For the text-containing cell, return its midpoint in [x, y] coordinate format. 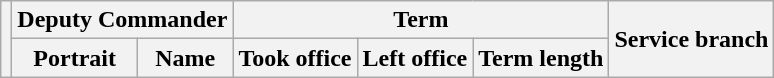
Service branch [692, 39]
Name [186, 58]
Deputy Commander [122, 20]
Took office [295, 58]
Left office [415, 58]
Term length [541, 58]
Term [421, 20]
Portrait [75, 58]
